Output the (X, Y) coordinate of the center of the cell containing the given text.  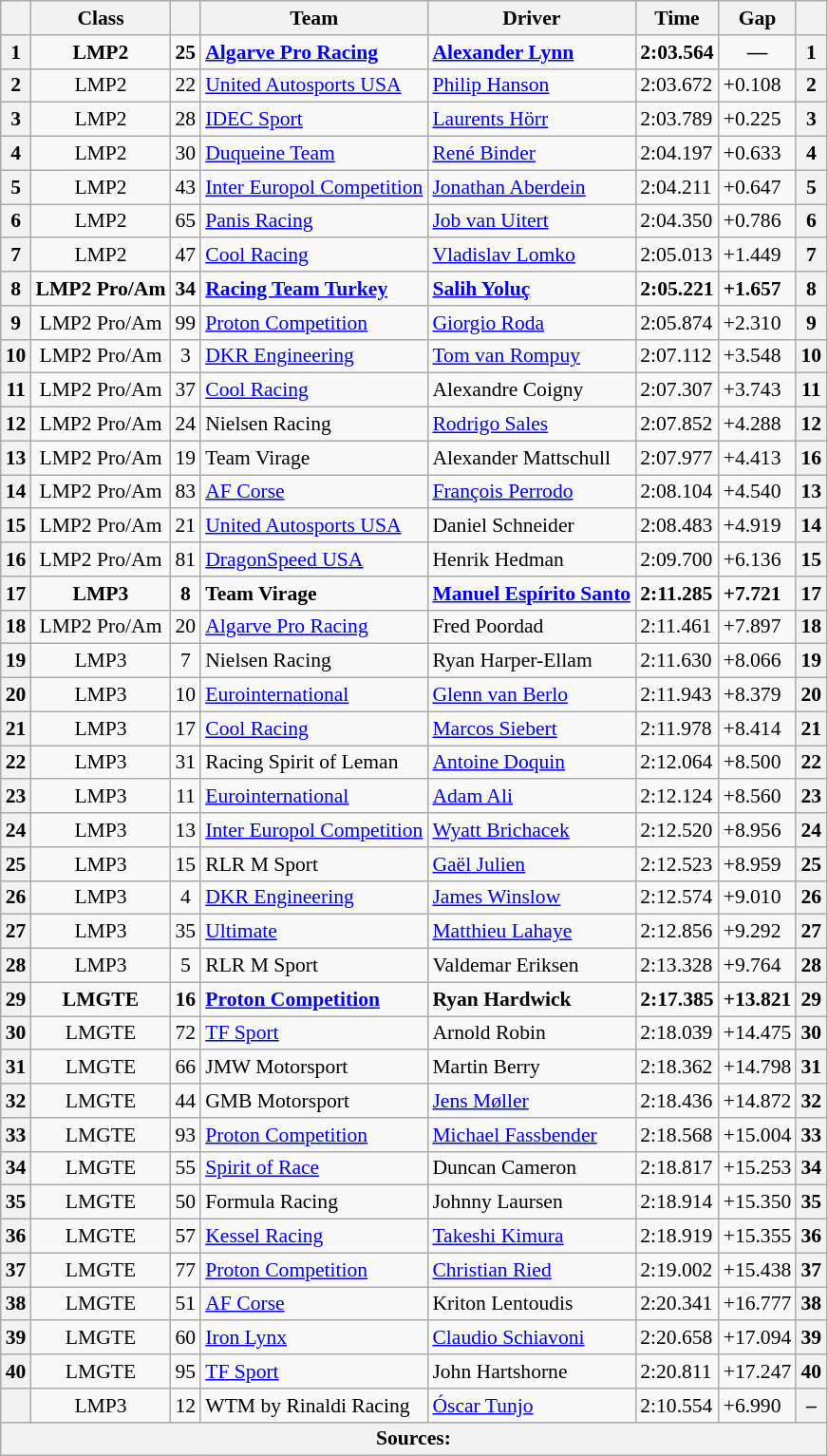
+13.821 (758, 999)
2:18.914 (676, 1202)
+1.449 (758, 255)
Job van Uitert (532, 221)
Henrik Hedman (532, 559)
66 (185, 1068)
Claudio Schiavoni (532, 1338)
57 (185, 1237)
Sources: (414, 1439)
2:07.307 (676, 390)
René Binder (532, 154)
2:12.856 (676, 932)
Jens Møller (532, 1101)
Vladislav Lomko (532, 255)
77 (185, 1270)
Salih Yoluç (532, 289)
Racing Spirit of Leman (313, 763)
2:05.221 (676, 289)
+14.475 (758, 1033)
Team (313, 18)
+8.956 (758, 830)
+7.897 (758, 627)
83 (185, 492)
2:04.350 (676, 221)
2:20.658 (676, 1338)
93 (185, 1135)
2:05.874 (676, 323)
2:20.341 (676, 1304)
Ryan Harper-Ellam (532, 661)
2:05.013 (676, 255)
+16.777 (758, 1304)
Kriton Lentoudis (532, 1304)
+4.413 (758, 458)
2:18.568 (676, 1135)
Marcos Siebert (532, 728)
2:18.817 (676, 1168)
Driver (532, 18)
+0.786 (758, 221)
2:18.039 (676, 1033)
Gap (758, 18)
Spirit of Race (313, 1168)
2:07.852 (676, 425)
2:12.124 (676, 797)
2:13.328 (676, 966)
2:09.700 (676, 559)
+8.066 (758, 661)
+4.919 (758, 526)
John Hartshorne (532, 1371)
Wyatt Brichacek (532, 830)
2:17.385 (676, 999)
+9.010 (758, 898)
Adam Ali (532, 797)
2:12.523 (676, 864)
+0.633 (758, 154)
Takeshi Kimura (532, 1237)
2:11.943 (676, 695)
Iron Lynx (313, 1338)
+6.990 (758, 1406)
François Perrodo (532, 492)
+2.310 (758, 323)
+14.798 (758, 1068)
Jonathan Aberdein (532, 187)
2:11.285 (676, 594)
+9.764 (758, 966)
47 (185, 255)
Tom van Rompuy (532, 356)
2:03.789 (676, 120)
2:11.630 (676, 661)
2:03.672 (676, 85)
Daniel Schneider (532, 526)
Óscar Tunjo (532, 1406)
2:12.574 (676, 898)
50 (185, 1202)
Antoine Doquin (532, 763)
+15.438 (758, 1270)
+8.560 (758, 797)
Rodrigo Sales (532, 425)
2:19.002 (676, 1270)
2:04.211 (676, 187)
JMW Motorsport (313, 1068)
Giorgio Roda (532, 323)
+15.253 (758, 1168)
Alexandre Coigny (532, 390)
55 (185, 1168)
+8.379 (758, 695)
Racing Team Turkey (313, 289)
Michael Fassbender (532, 1135)
Formula Racing (313, 1202)
Johnny Laursen (532, 1202)
+4.540 (758, 492)
65 (185, 221)
Alexander Lynn (532, 52)
2:08.104 (676, 492)
Ultimate (313, 932)
+0.108 (758, 85)
+8.959 (758, 864)
99 (185, 323)
+8.414 (758, 728)
44 (185, 1101)
GMB Motorsport (313, 1101)
WTM by Rinaldi Racing (313, 1406)
Valdemar Eriksen (532, 966)
Arnold Robin (532, 1033)
+17.094 (758, 1338)
Matthieu Lahaye (532, 932)
2:08.483 (676, 526)
+1.657 (758, 289)
2:11.978 (676, 728)
+9.292 (758, 932)
Panis Racing (313, 221)
Manuel Espírito Santo (532, 594)
+14.872 (758, 1101)
+3.548 (758, 356)
72 (185, 1033)
2:18.362 (676, 1068)
2:20.811 (676, 1371)
2:12.064 (676, 763)
+3.743 (758, 390)
Martin Berry (532, 1068)
51 (185, 1304)
+4.288 (758, 425)
IDEC Sport (313, 120)
Gaël Julien (532, 864)
Alexander Mattschull (532, 458)
Duqueine Team (313, 154)
Class (101, 18)
James Winslow (532, 898)
43 (185, 187)
2:07.112 (676, 356)
Fred Poordad (532, 627)
Duncan Cameron (532, 1168)
+0.647 (758, 187)
+6.136 (758, 559)
— (758, 52)
2:10.554 (676, 1406)
95 (185, 1371)
2:18.436 (676, 1101)
Time (676, 18)
+17.247 (758, 1371)
2:11.461 (676, 627)
DragonSpeed USA (313, 559)
2:04.197 (676, 154)
+7.721 (758, 594)
+15.004 (758, 1135)
Christian Ried (532, 1270)
Ryan Hardwick (532, 999)
2:18.919 (676, 1237)
2:12.520 (676, 830)
Laurents Hörr (532, 120)
Kessel Racing (313, 1237)
– (811, 1406)
+15.355 (758, 1237)
2:07.977 (676, 458)
+15.350 (758, 1202)
2:03.564 (676, 52)
Glenn van Berlo (532, 695)
Philip Hanson (532, 85)
+0.225 (758, 120)
60 (185, 1338)
81 (185, 559)
+8.500 (758, 763)
